Find where the given text appears and provide that cell's center as (x, y) coordinate. 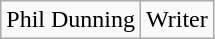
Writer (178, 20)
Phil Dunning (71, 20)
